For the text-containing cell, return its midpoint in [x, y] coordinate format. 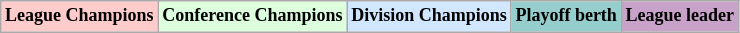
League Champions [80, 16]
Playoff berth [566, 16]
League leader [680, 16]
Conference Champions [252, 16]
Division Champions [429, 16]
